Provide the (X, Y) coordinate of the cell's center where the given text is located.  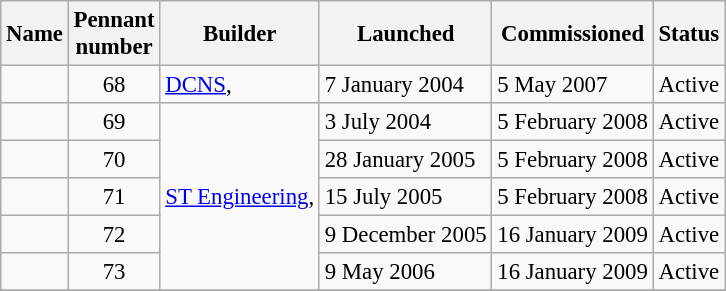
69 (114, 122)
15 July 2005 (406, 197)
Pennantnumber (114, 34)
16 January 2009 (572, 235)
68 (114, 85)
Builder (240, 34)
72 (114, 235)
28 January 2005 (406, 160)
ST Engineering, (240, 197)
Commissioned (572, 34)
Name (35, 34)
5 May 2007 (572, 85)
DCNS, (240, 85)
Launched (406, 34)
7 January 2004 (406, 85)
3 July 2004 (406, 122)
70 (114, 160)
9 December 2005 (406, 235)
Status (688, 34)
71 (114, 197)
